Return (x, y) of the center of cell containing provided text 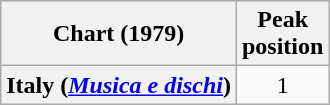
1 (282, 85)
Chart (1979) (119, 34)
Peakposition (282, 34)
Italy (Musica e dischi) (119, 85)
